From the cell containing the given text, extract its center point as (X, Y) coordinate. 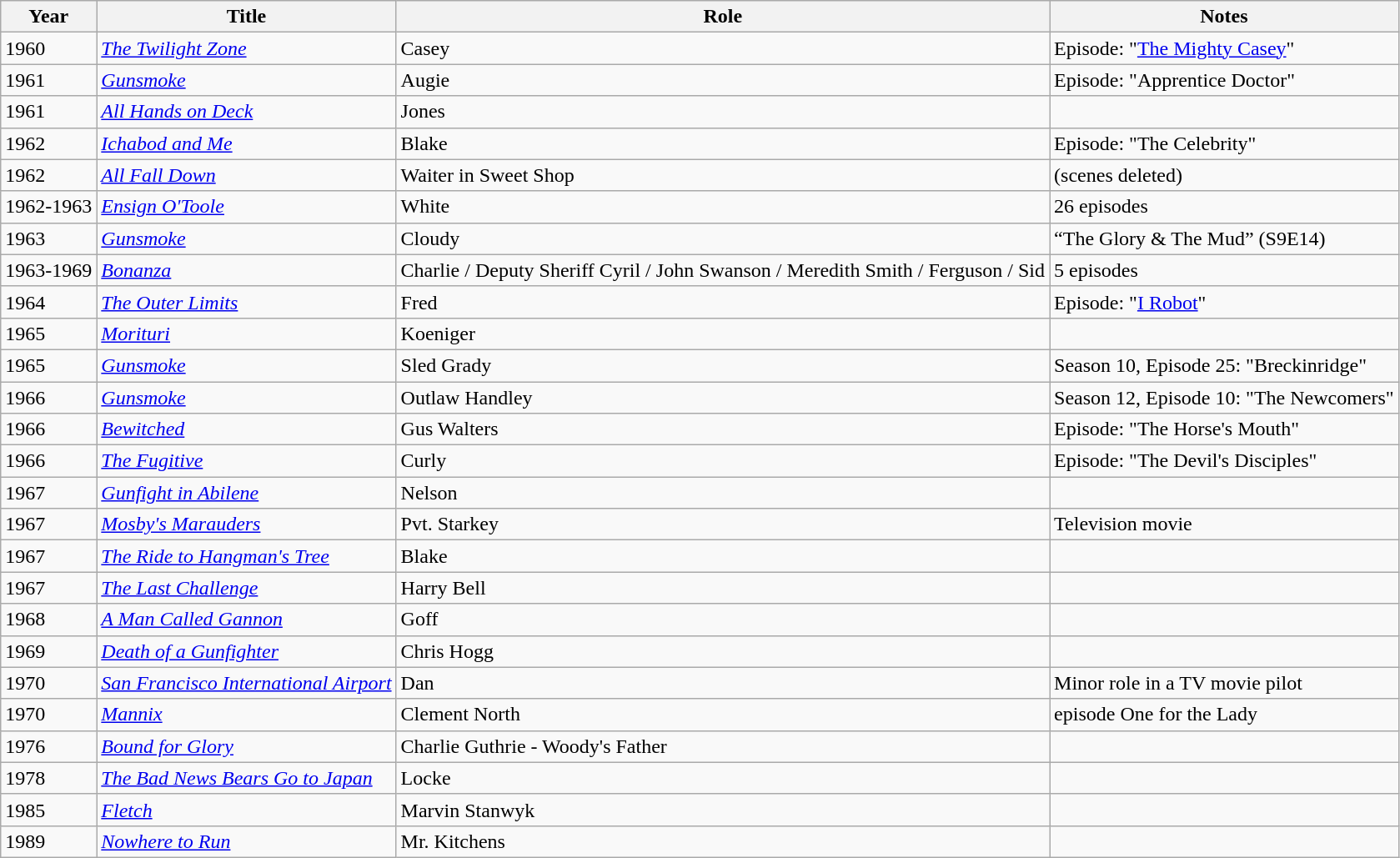
Jones (722, 112)
Death of a Gunfighter (247, 651)
(scenes deleted) (1224, 175)
1963 (48, 238)
Augie (722, 80)
1985 (48, 810)
1962-1963 (48, 207)
All Fall Down (247, 175)
Ichabod and Me (247, 143)
1969 (48, 651)
Charlie Guthrie - Woody's Father (722, 746)
Chris Hogg (722, 651)
Season 10, Episode 25: "Breckinridge" (1224, 365)
Television movie (1224, 524)
Season 12, Episode 10: "The Newcomers" (1224, 398)
Waiter in Sweet Shop (722, 175)
Episode: "The Horse's Mouth" (1224, 429)
Outlaw Handley (722, 398)
The Bad News Bears Go to Japan (247, 778)
5 episodes (1224, 270)
Pvt. Starkey (722, 524)
Title (247, 17)
The Ride to Hangman's Tree (247, 556)
1976 (48, 746)
Cloudy (722, 238)
Marvin Stanwyk (722, 810)
The Fugitive (247, 461)
1989 (48, 841)
Charlie / Deputy Sheriff Cyril / John Swanson / Meredith Smith / Ferguson / Sid (722, 270)
1963-1969 (48, 270)
Mannix (247, 715)
episode One for the Lady (1224, 715)
The Outer Limits (247, 302)
The Twilight Zone (247, 48)
Year (48, 17)
1978 (48, 778)
Mosby's Marauders (247, 524)
Mr. Kitchens (722, 841)
Episode: "I Robot" (1224, 302)
Clement North (722, 715)
Sled Grady (722, 365)
San Francisco International Airport (247, 683)
Bewitched (247, 429)
Casey (722, 48)
Nelson (722, 493)
Morituri (247, 334)
Bonanza (247, 270)
Episode: "The Celebrity" (1224, 143)
Curly (722, 461)
1968 (48, 620)
Nowhere to Run (247, 841)
“The Glory & The Mud” (S9E14) (1224, 238)
White (722, 207)
Role (722, 17)
Episode: "The Devil's Disciples" (1224, 461)
Gunfight in Abilene (247, 493)
1960 (48, 48)
1964 (48, 302)
Harry Bell (722, 588)
A Man Called Gannon (247, 620)
Gus Walters (722, 429)
Ensign O'Toole (247, 207)
Dan (722, 683)
Minor role in a TV movie pilot (1224, 683)
Goff (722, 620)
Locke (722, 778)
Fred (722, 302)
The Last Challenge (247, 588)
Episode: "The Mighty Casey" (1224, 48)
Koeniger (722, 334)
Fletch (247, 810)
All Hands on Deck (247, 112)
Bound for Glory (247, 746)
Notes (1224, 17)
26 episodes (1224, 207)
Episode: "Apprentice Doctor" (1224, 80)
